Return the (x, y) coordinate for the center point of the cell that contains the specified text.  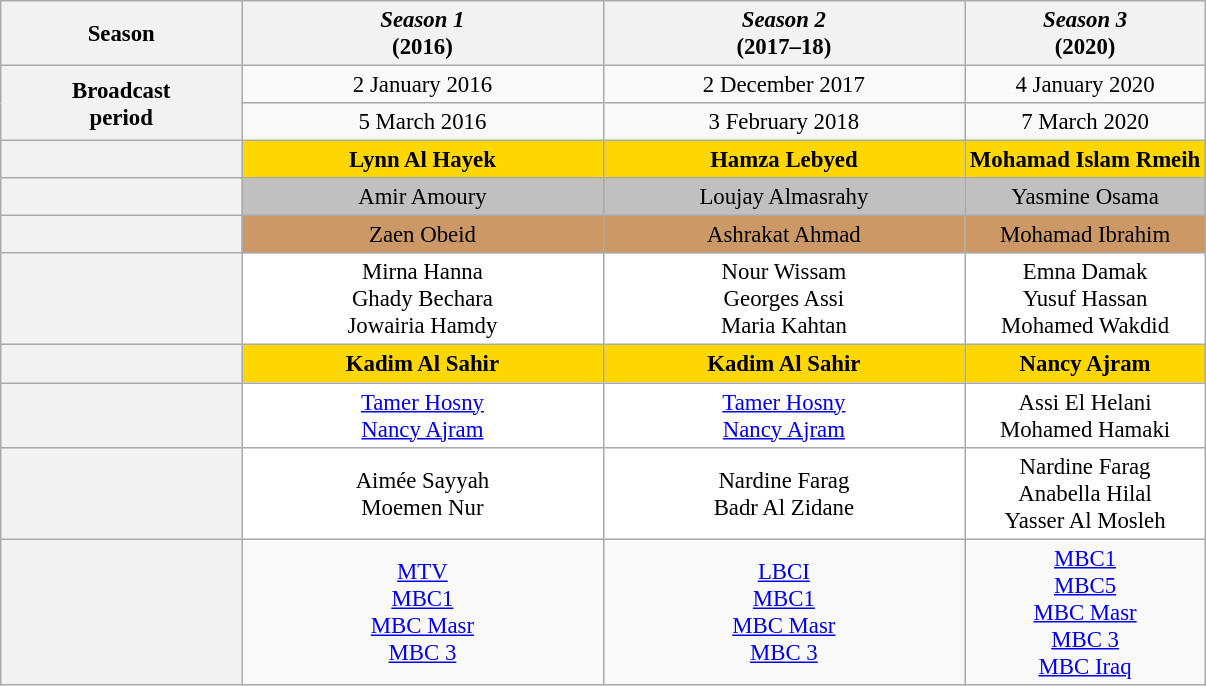
Aimée Sayyah Moemen Nur (422, 493)
4 January 2020 (1086, 85)
Mirna HannaGhady BecharaJowairia Hamdy (422, 300)
Ashrakat Ahmad (784, 235)
Nardine Farag Anabella Hilal Yasser Al Mosleh (1086, 493)
Loujay Almasrahy (784, 197)
MBC1MBC5MBC MasrMBC 3MBC Iraq (1086, 612)
Nour WissamGeorges AssiMaria Kahtan (784, 300)
Nardine Farag Badr Al Zidane (784, 493)
Yasmine Osama (1086, 197)
7 March 2020 (1086, 122)
2 January 2016 (422, 85)
Nancy Ajram (1086, 364)
Emna DamakYusuf HassanMohamed Wakdid (1086, 300)
Amir Amoury (422, 197)
Hamza Lebyed (784, 160)
2 December 2017 (784, 85)
Season 1(2016) (422, 34)
Season (122, 34)
Zaen Obeid (422, 235)
MTVMBC1MBC MasrMBC 3 (422, 612)
Broadcastperiod (122, 104)
Season 2(2017–18) (784, 34)
LBCIMBC1MBC MasrMBC 3 (784, 612)
Lynn Al Hayek (422, 160)
3 February 2018 (784, 122)
Season 3(2020) (1086, 34)
5 March 2016 (422, 122)
Mohamad Ibrahim (1086, 235)
Assi El HelaniMohamed Hamaki (1086, 416)
Mohamad Islam Rmeih (1086, 160)
